Identify which cell holds the provided text, then report its [x, y] central coordinate. 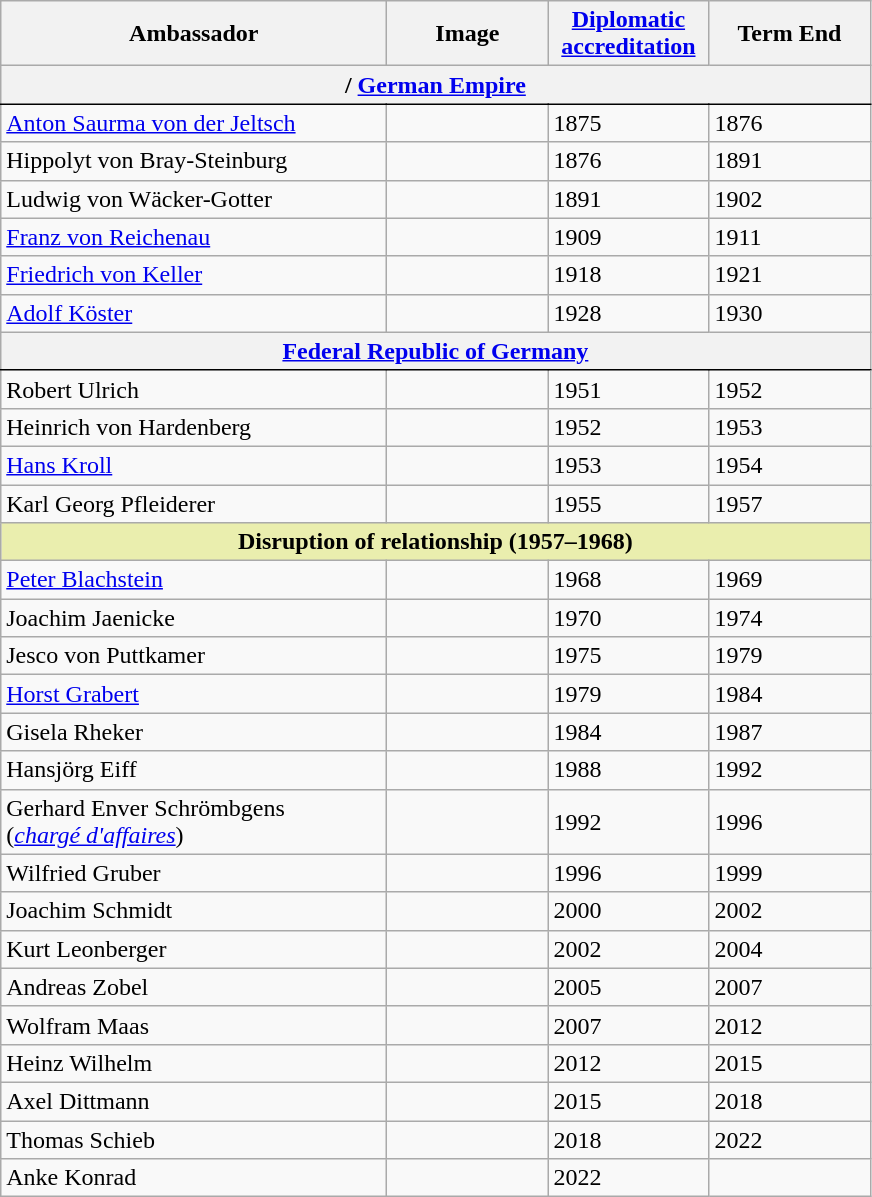
1930 [790, 313]
Term End [790, 34]
Gerhard Enver Schrömbgens(chargé d'affaires) [194, 822]
Wilfried Gruber [194, 873]
1987 [790, 732]
1951 [628, 389]
1911 [790, 237]
1975 [628, 656]
Joachim Jaenicke [194, 618]
Ambassador [194, 34]
/ German Empire [436, 85]
Horst Grabert [194, 694]
Hippolyt von Bray-Steinburg [194, 161]
Jesco von Puttkamer [194, 656]
Diplomatic accreditation [628, 34]
Gisela Rheker [194, 732]
Karl Georg Pfleiderer [194, 503]
Hans Kroll [194, 465]
1988 [628, 770]
Robert Ulrich [194, 389]
Thomas Schieb [194, 1139]
Hansjörg Eiff [194, 770]
1957 [790, 503]
1918 [628, 275]
Image [468, 34]
Ludwig von Wäcker-Gotter [194, 199]
2000 [628, 911]
1968 [628, 580]
Heinz Wilhelm [194, 1063]
Peter Blachstein [194, 580]
Franz von Reichenau [194, 237]
Adolf Köster [194, 313]
Federal Republic of Germany [436, 351]
1902 [790, 199]
1999 [790, 873]
1909 [628, 237]
1970 [628, 618]
Axel Dittmann [194, 1101]
2004 [790, 949]
Disruption of relationship (1957–1968) [436, 542]
2005 [628, 987]
1969 [790, 580]
Anton Saurma von der Jeltsch [194, 123]
1955 [628, 503]
Kurt Leonberger [194, 949]
Wolfram Maas [194, 1025]
Heinrich von Hardenberg [194, 427]
Joachim Schmidt [194, 911]
Anke Konrad [194, 1178]
1954 [790, 465]
1974 [790, 618]
1875 [628, 123]
Friedrich von Keller [194, 275]
Andreas Zobel [194, 987]
1928 [628, 313]
1921 [790, 275]
